Capture the cell that displays the provided text and extract its (X, Y) central coordinate. 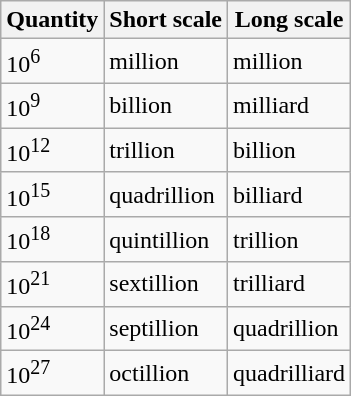
1024 (52, 328)
1012 (52, 150)
106 (52, 62)
quintillion (166, 240)
1018 (52, 240)
septillion (166, 328)
1021 (52, 284)
Short scale (166, 20)
billiard (290, 194)
trilliard (290, 284)
Long scale (290, 20)
1027 (52, 374)
Quantity (52, 20)
octillion (166, 374)
109 (52, 106)
1015 (52, 194)
quadrilliard (290, 374)
milliard (290, 106)
sextillion (166, 284)
